Output the [X, Y] coordinate of the center of the cell containing the given text.  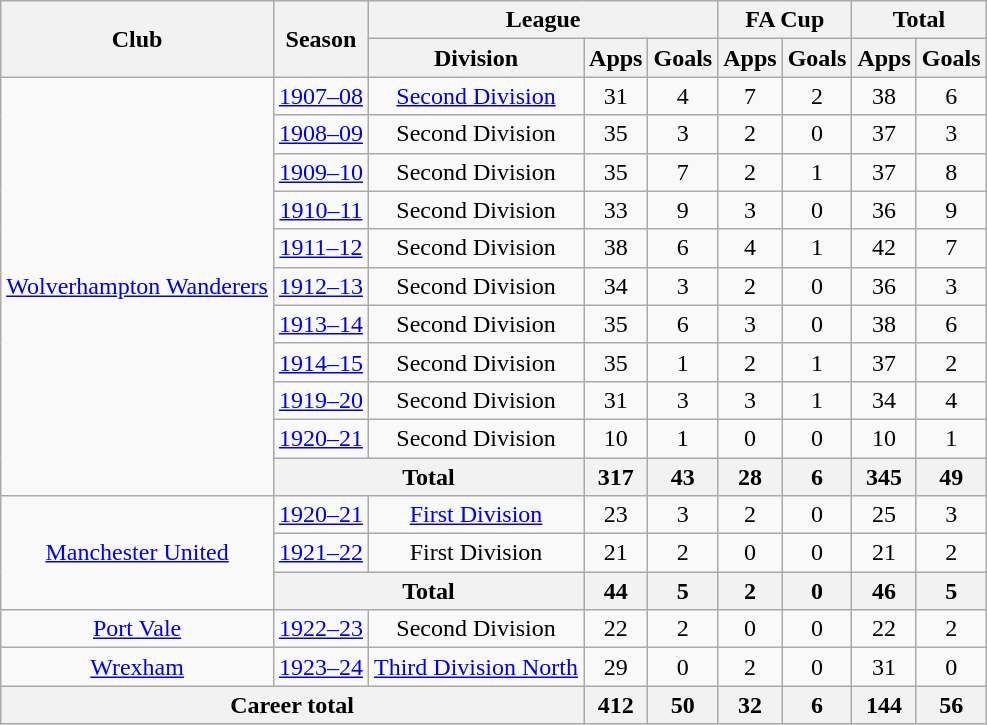
412 [616, 705]
46 [884, 591]
33 [616, 210]
29 [616, 667]
44 [616, 591]
32 [750, 705]
1912–13 [320, 286]
43 [683, 477]
1910–11 [320, 210]
Port Vale [138, 629]
49 [951, 477]
345 [884, 477]
50 [683, 705]
1922–23 [320, 629]
FA Cup [785, 20]
League [542, 20]
Wrexham [138, 667]
1907–08 [320, 96]
25 [884, 515]
1923–24 [320, 667]
Career total [292, 705]
Season [320, 39]
Club [138, 39]
23 [616, 515]
1911–12 [320, 248]
42 [884, 248]
Wolverhampton Wanderers [138, 286]
28 [750, 477]
1914–15 [320, 362]
Manchester United [138, 553]
1909–10 [320, 172]
Division [476, 58]
Third Division North [476, 667]
1921–22 [320, 553]
1908–09 [320, 134]
1919–20 [320, 400]
56 [951, 705]
1913–14 [320, 324]
144 [884, 705]
8 [951, 172]
317 [616, 477]
